Search for the cell housing the specified text and yield its (x, y) center coordinate. 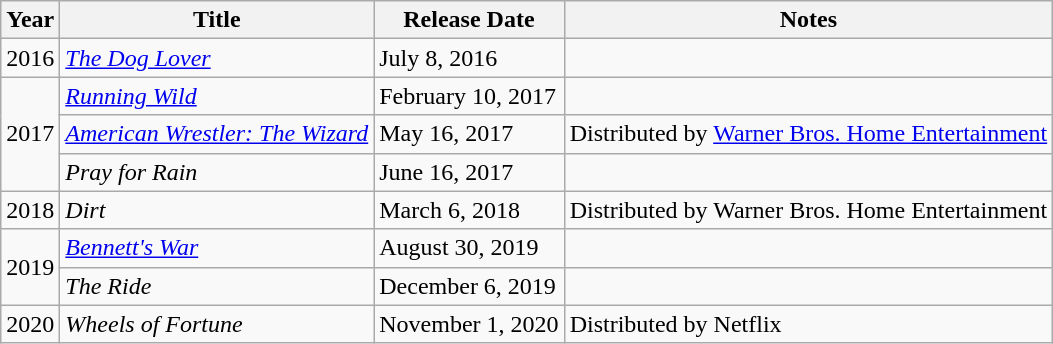
Year (30, 20)
The Ride (217, 286)
2016 (30, 58)
August 30, 2019 (469, 248)
June 16, 2017 (469, 172)
The Dog Lover (217, 58)
February 10, 2017 (469, 96)
May 16, 2017 (469, 134)
July 8, 2016 (469, 58)
Dirt (217, 210)
Wheels of Fortune (217, 324)
2020 (30, 324)
December 6, 2019 (469, 286)
2018 (30, 210)
2019 (30, 267)
Release Date (469, 20)
Distributed by Netflix (808, 324)
American Wrestler: The Wizard (217, 134)
March 6, 2018 (469, 210)
2017 (30, 134)
Pray for Rain (217, 172)
Notes (808, 20)
November 1, 2020 (469, 324)
Running Wild (217, 96)
Bennett's War (217, 248)
Title (217, 20)
